Return the (X, Y) coordinate for the center point of the cell that contains the specified text.  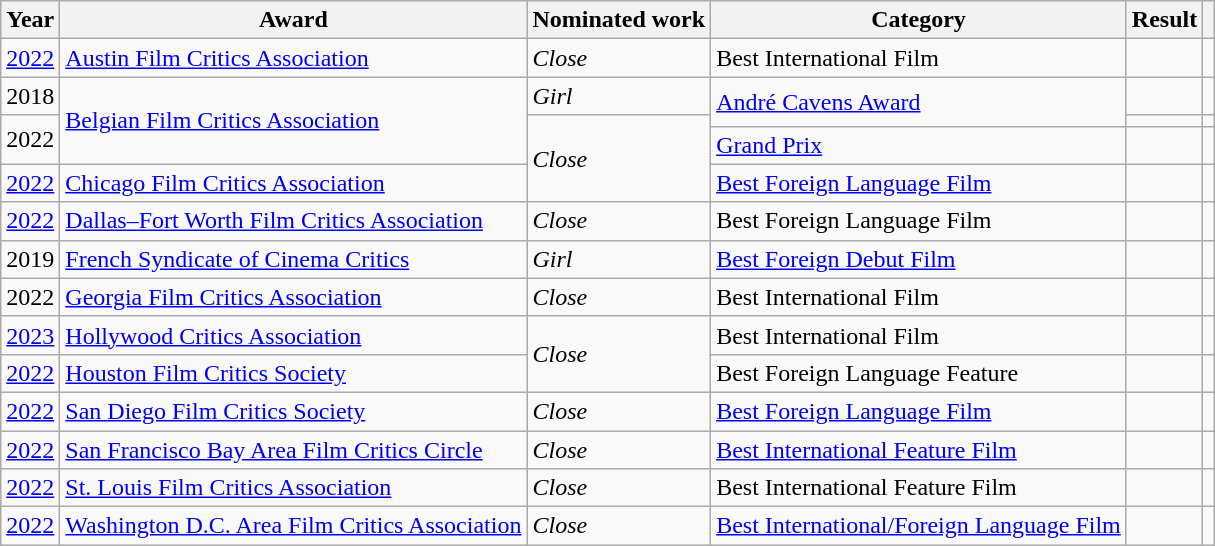
San Francisco Bay Area Film Critics Circle (294, 449)
Austin Film Critics Association (294, 58)
Category (919, 20)
Result (1164, 20)
André Cavens Award (919, 102)
Chicago Film Critics Association (294, 183)
St. Louis Film Critics Association (294, 488)
Georgia Film Critics Association (294, 297)
Houston Film Critics Society (294, 373)
San Diego Film Critics Society (294, 411)
Washington D.C. Area Film Critics Association (294, 526)
Grand Prix (919, 145)
Nominated work (619, 20)
2018 (30, 96)
Belgian Film Critics Association (294, 120)
Dallas–Fort Worth Film Critics Association (294, 221)
Best International/Foreign Language Film (919, 526)
Best Foreign Language Feature (919, 373)
Hollywood Critics Association (294, 335)
2023 (30, 335)
Year (30, 20)
Award (294, 20)
French Syndicate of Cinema Critics (294, 259)
Best Foreign Debut Film (919, 259)
2019 (30, 259)
